Detect which cell encompasses the target text, then output its (X, Y) center coordinate. 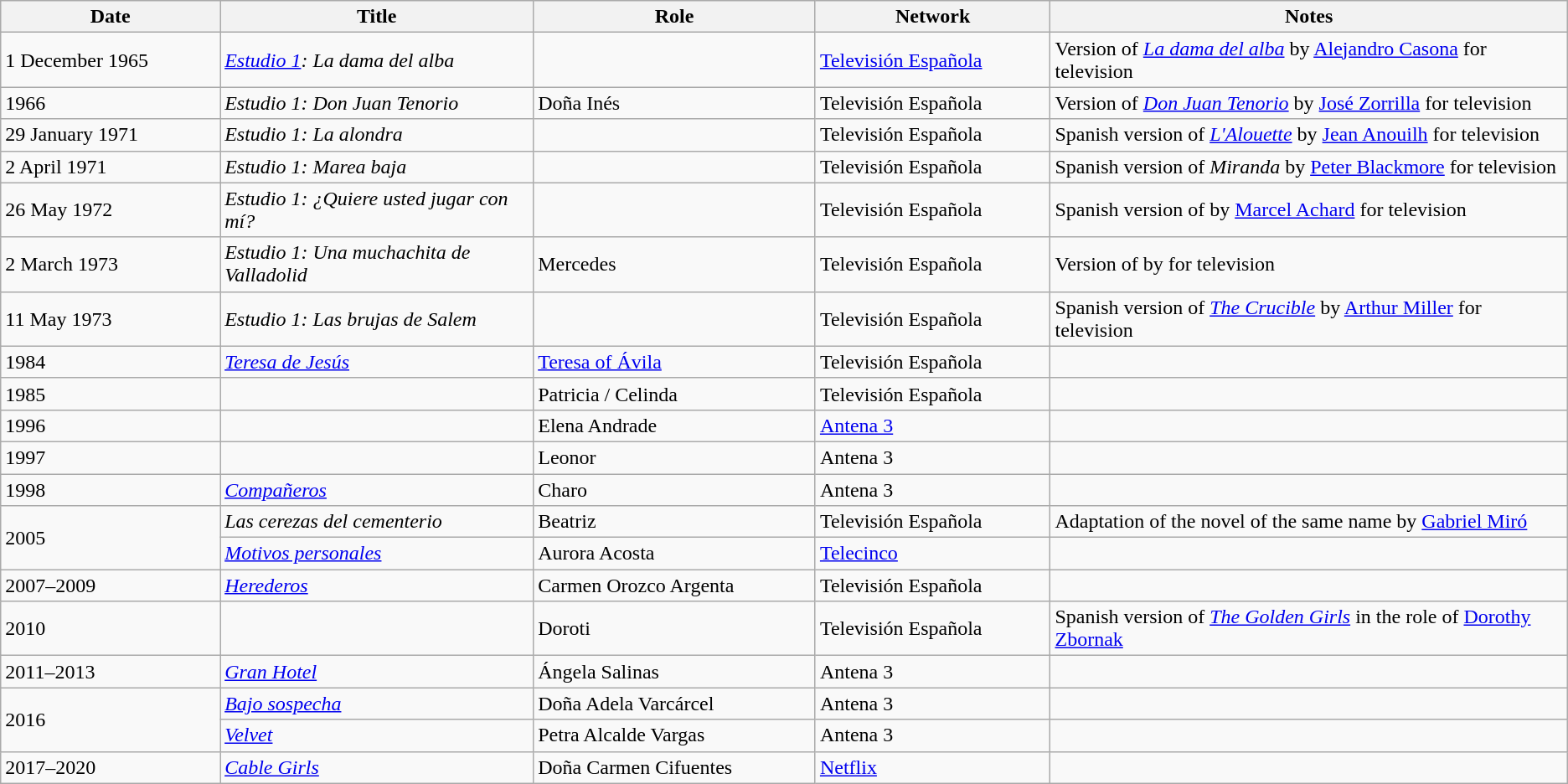
11 May 1973 (111, 318)
Spanish version of The Golden Girls in the role of Dorothy Zbornak (1308, 628)
2 March 1973 (111, 265)
Estudio 1: Don Juan Tenorio (377, 103)
Leonor (675, 457)
Las cerezas del cementerio (377, 522)
1984 (111, 362)
Beatriz (675, 522)
Estudio 1: Marea baja (377, 167)
Carmen Orozco Argenta (675, 585)
Version of La dama del alba by Alejandro Casona for television (1308, 60)
Herederos (377, 585)
1 December 1965 (111, 60)
Mercedes (675, 265)
Notes (1308, 17)
Spanish version of The Crucible by Arthur Miller for television (1308, 318)
Patricia / Celinda (675, 394)
Velvet (377, 735)
Doña Adela Varcárcel (675, 704)
Estudio 1: Las brujas de Salem (377, 318)
1966 (111, 103)
Doña Inés (675, 103)
Title (377, 17)
1998 (111, 490)
Date (111, 17)
2007–2009 (111, 585)
Telecinco (933, 554)
29 January 1971 (111, 135)
2017–2020 (111, 767)
Estudio 1: ¿Quiere usted jugar con mí? (377, 209)
1985 (111, 394)
Cable Girls (377, 767)
Teresa de Jesús (377, 362)
Aurora Acosta (675, 554)
Estudio 1: Una muchachita de Valladolid (377, 265)
Elena Andrade (675, 426)
Doroti (675, 628)
2011–2013 (111, 672)
Estudio 1: La alondra (377, 135)
2 April 1971 (111, 167)
Bajo sospecha (377, 704)
Compañeros (377, 490)
1997 (111, 457)
Charo (675, 490)
Adaptation of the novel of the same name by Gabriel Miró (1308, 522)
2005 (111, 538)
Gran Hotel (377, 672)
Doña Carmen Cifuentes (675, 767)
Ángela Salinas (675, 672)
Version of Don Juan Tenorio by José Zorrilla for television (1308, 103)
Motivos personales (377, 554)
2010 (111, 628)
Teresa of Ávila (675, 362)
Spanish version of L'Alouette by Jean Anouilh for television (1308, 135)
2016 (111, 720)
Version of by for television (1308, 265)
Netflix (933, 767)
Network (933, 17)
Petra Alcalde Vargas (675, 735)
26 May 1972 (111, 209)
Spanish version of by Marcel Achard for television (1308, 209)
Spanish version of Miranda by Peter Blackmore for television (1308, 167)
Role (675, 17)
Estudio 1: La dama del alba (377, 60)
1996 (111, 426)
